Return (x, y) of the center of cell containing provided text 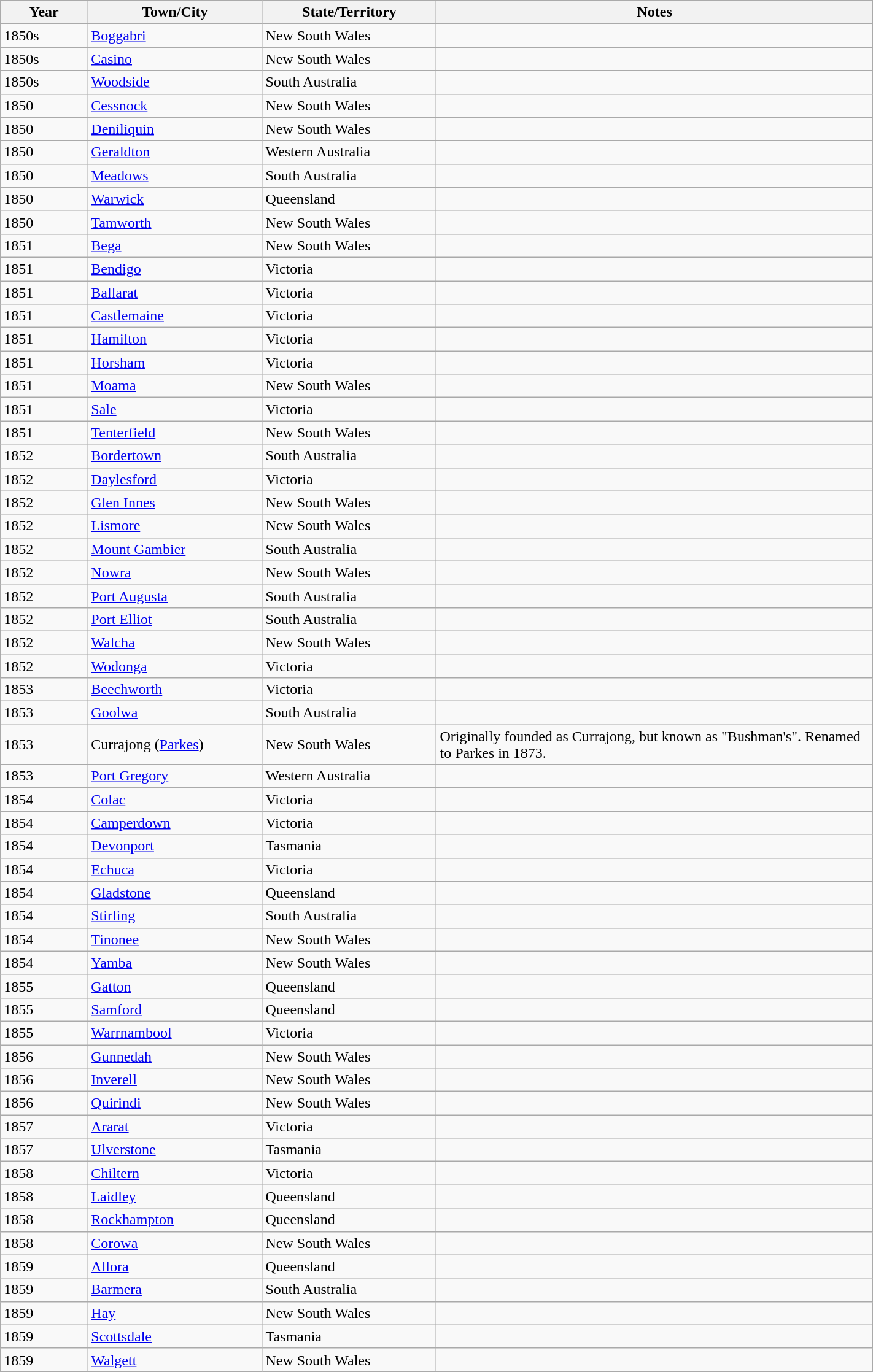
Echuca (175, 869)
Moama (175, 386)
Bendigo (175, 269)
Ararat (175, 1127)
Devonport (175, 846)
Tenterfield (175, 433)
Port Augusta (175, 596)
Glen Innes (175, 503)
Woodside (175, 82)
Laidley (175, 1197)
Port Gregory (175, 776)
Corowa (175, 1243)
Yamba (175, 963)
Sale (175, 409)
Nowra (175, 572)
Stirling (175, 916)
Town/City (175, 12)
Deniliquin (175, 129)
Inverell (175, 1080)
Walgett (175, 1360)
Barmera (175, 1290)
Ulverstone (175, 1150)
Scottsdale (175, 1336)
Gladstone (175, 893)
Meadows (175, 175)
Year (44, 12)
Currajong (Parkes) (175, 745)
Goolwa (175, 713)
Hay (175, 1313)
Horsham (175, 363)
Boggabri (175, 36)
Ballarat (175, 293)
Gunnedah (175, 1056)
Castlemaine (175, 316)
Bega (175, 245)
Casino (175, 59)
Originally founded as Currajong, but known as "Bushman's". Renamed to Parkes in 1873. (654, 745)
Beechworth (175, 690)
Daylesford (175, 479)
Allora (175, 1266)
Quirindi (175, 1103)
Geraldton (175, 152)
Walcha (175, 642)
Lismore (175, 526)
Chiltern (175, 1173)
Hamilton (175, 339)
Warrnambool (175, 1033)
Mount Gambier (175, 549)
Samford (175, 1009)
Colac (175, 800)
Tinonee (175, 939)
Bordertown (175, 456)
Wodonga (175, 666)
Gatton (175, 986)
Rockhampton (175, 1220)
Port Elliot (175, 619)
Camperdown (175, 823)
Tamworth (175, 222)
Cessnock (175, 106)
State/Territory (349, 12)
Notes (654, 12)
Warwick (175, 199)
